Search for the cell housing the specified text and yield its [x, y] center coordinate. 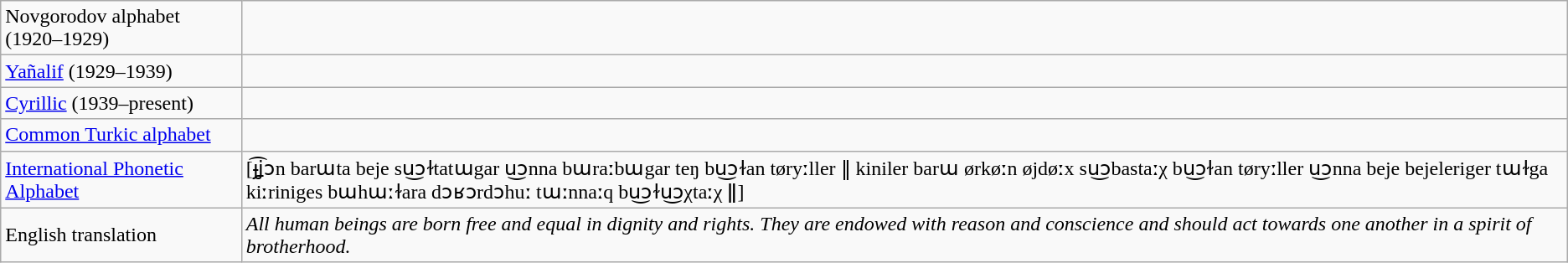
Novgorodov alphabet (1920–1929) [121, 28]
Common Turkic alphabet [121, 135]
Cyrillic (1939–present) [121, 103]
International Phonetic Alphabet [121, 179]
English translation [121, 235]
Yañalif (1929–1939) [121, 71]
